Output the [x, y] coordinate of the center of the cell containing the given text.  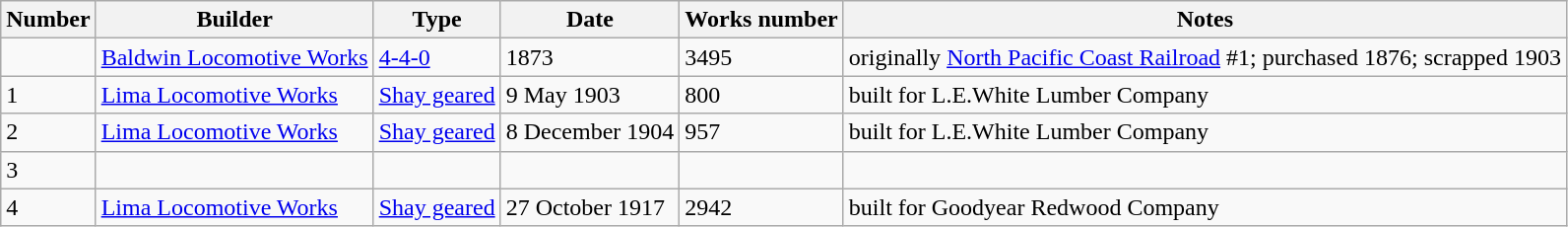
Notes [1205, 20]
Builder [234, 20]
Date [590, 20]
9 May 1903 [590, 95]
1873 [590, 57]
3495 [761, 57]
4-4-0 [437, 57]
957 [761, 132]
8 December 1904 [590, 132]
built for Goodyear Redwood Company [1205, 207]
Baldwin Locomotive Works [234, 57]
2 [48, 132]
2942 [761, 207]
Type [437, 20]
4 [48, 207]
Works number [761, 20]
27 October 1917 [590, 207]
800 [761, 95]
originally North Pacific Coast Railroad #1; purchased 1876; scrapped 1903 [1205, 57]
Number [48, 20]
1 [48, 95]
3 [48, 170]
